Output the [X, Y] coordinate of the center of the cell containing the given text.  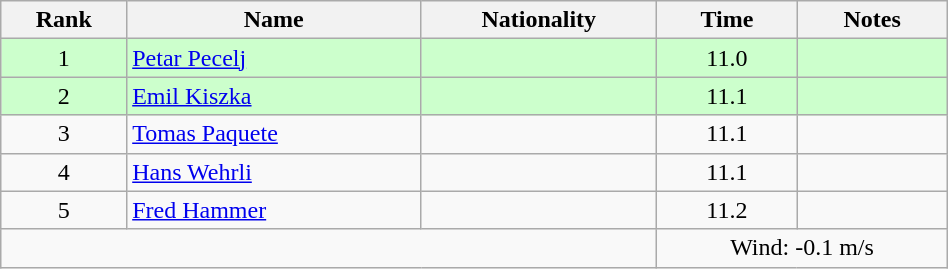
11.0 [727, 58]
5 [64, 210]
Hans Wehrli [274, 172]
Notes [872, 20]
Emil Kiszka [274, 96]
4 [64, 172]
Time [727, 20]
3 [64, 134]
Name [274, 20]
Tomas Paquete [274, 134]
Rank [64, 20]
11.2 [727, 210]
Wind: -0.1 m/s [802, 248]
Petar Pecelj [274, 58]
Nationality [539, 20]
Fred Hammer [274, 210]
1 [64, 58]
2 [64, 96]
